Identify which cell holds the provided text, then report its (x, y) central coordinate. 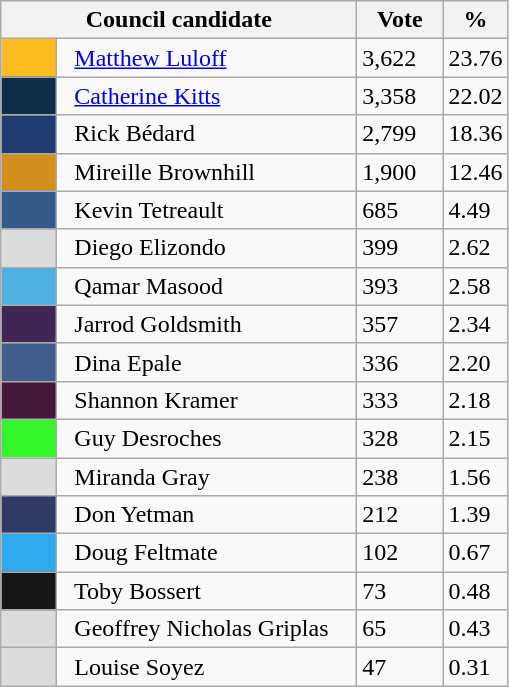
1,900 (400, 172)
0.31 (476, 667)
2,799 (400, 134)
2.62 (476, 248)
4.49 (476, 210)
23.76 (476, 58)
22.02 (476, 96)
1.56 (476, 477)
0.43 (476, 629)
Toby Bossert (207, 591)
73 (400, 591)
Catherine Kitts (207, 96)
Rick Bédard (207, 134)
102 (400, 553)
Don Yetman (207, 515)
% (476, 20)
2.20 (476, 362)
357 (400, 324)
0.48 (476, 591)
Guy Desroches (207, 438)
Jarrod Goldsmith (207, 324)
18.36 (476, 134)
65 (400, 629)
328 (400, 438)
3,358 (400, 96)
685 (400, 210)
2.18 (476, 400)
12.46 (476, 172)
Dina Epale (207, 362)
Council candidate (179, 20)
Diego Elizondo (207, 248)
3,622 (400, 58)
Mireille Brownhill (207, 172)
Shannon Kramer (207, 400)
Miranda Gray (207, 477)
Louise Soyez (207, 667)
336 (400, 362)
212 (400, 515)
238 (400, 477)
0.67 (476, 553)
399 (400, 248)
Matthew Luloff (207, 58)
333 (400, 400)
Vote (400, 20)
393 (400, 286)
Doug Feltmate (207, 553)
47 (400, 667)
2.58 (476, 286)
2.34 (476, 324)
Kevin Tetreault (207, 210)
Geoffrey Nicholas Griplas (207, 629)
2.15 (476, 438)
Qamar Masood (207, 286)
1.39 (476, 515)
